For the text-containing cell, return its midpoint in (X, Y) coordinate format. 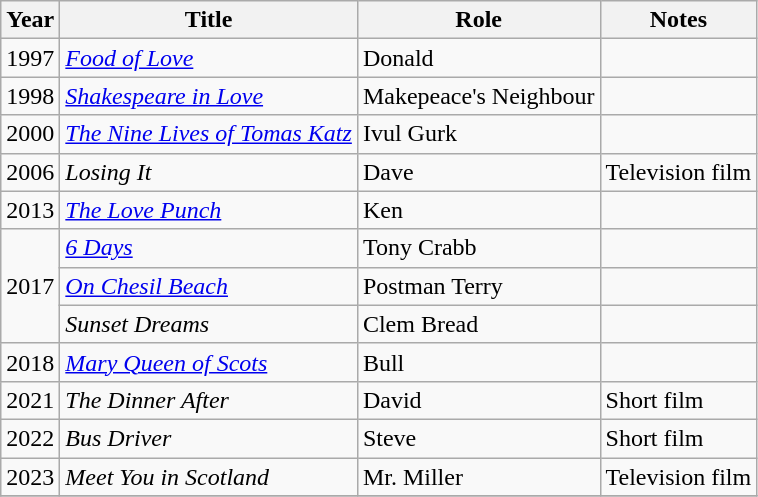
Role (478, 20)
2006 (30, 172)
Clem Bread (478, 324)
Title (209, 20)
2017 (30, 286)
1997 (30, 58)
2021 (30, 400)
Ken (478, 210)
The Nine Lives of Tomas Katz (209, 134)
2018 (30, 362)
Notes (678, 20)
Dave (478, 172)
2013 (30, 210)
Bus Driver (209, 438)
Sunset Dreams (209, 324)
Bull (478, 362)
The Love Punch (209, 210)
On Chesil Beach (209, 286)
1998 (30, 96)
Mary Queen of Scots (209, 362)
David (478, 400)
6 Days (209, 248)
Postman Terry (478, 286)
Makepeace's Neighbour (478, 96)
2000 (30, 134)
Food of Love (209, 58)
2022 (30, 438)
Losing It (209, 172)
Tony Crabb (478, 248)
Year (30, 20)
Shakespeare in Love (209, 96)
Meet You in Scotland (209, 477)
2023 (30, 477)
Steve (478, 438)
Mr. Miller (478, 477)
The Dinner After (209, 400)
Donald (478, 58)
Ivul Gurk (478, 134)
